Provide the [X, Y] coordinate of the cell's center where the given text is located.  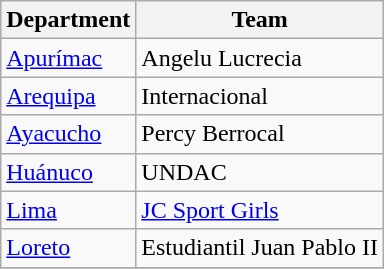
Estudiantil Juan Pablo II [260, 248]
Huánuco [68, 172]
Arequipa [68, 96]
Apurímac [68, 58]
Team [260, 20]
Internacional [260, 96]
Ayacucho [68, 134]
Department [68, 20]
Angelu Lucrecia [260, 58]
UNDAC [260, 172]
JC Sport Girls [260, 210]
Lima [68, 210]
Percy Berrocal [260, 134]
Loreto [68, 248]
